Output the [X, Y] coordinate of the center of the cell containing the given text.  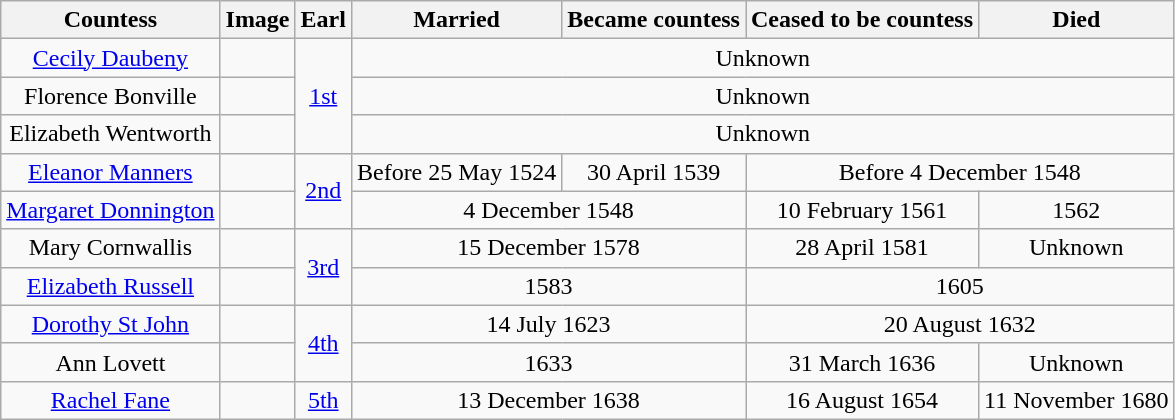
Elizabeth Russell [110, 286]
Florence Bonville [110, 96]
4 December 1548 [548, 210]
3rd [323, 267]
Became countess [654, 20]
Before 25 May 1524 [456, 172]
20 August 1632 [960, 324]
Elizabeth Wentworth [110, 134]
Married [456, 20]
16 August 1654 [862, 400]
14 July 1623 [548, 324]
Mary Cornwallis [110, 248]
30 April 1539 [654, 172]
31 March 1636 [862, 362]
Dorothy St John [110, 324]
1562 [1076, 210]
Ann Lovett [110, 362]
Died [1076, 20]
Ceased to be countess [862, 20]
1st [323, 96]
Eleanor Manners [110, 172]
13 December 1638 [548, 400]
15 December 1578 [548, 248]
1583 [548, 286]
Before 4 December 1548 [960, 172]
Countess [110, 20]
2nd [323, 191]
5th [323, 400]
11 November 1680 [1076, 400]
28 April 1581 [862, 248]
4th [323, 343]
Rachel Fane [110, 400]
Cecily Daubeny [110, 58]
Earl [323, 20]
1633 [548, 362]
1605 [960, 286]
Margaret Donnington [110, 210]
Image [258, 20]
10 February 1561 [862, 210]
